Return (X, Y) of the center of cell containing provided text 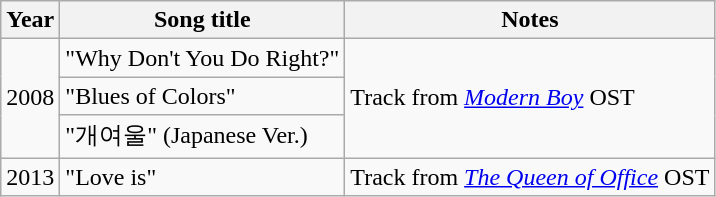
Track from Modern Boy OST (530, 98)
Track from The Queen of Office OST (530, 177)
"Love is" (202, 177)
"Blues of Colors" (202, 96)
"Why Don't You Do Right?" (202, 58)
2008 (30, 98)
"개여울" (Japanese Ver.) (202, 136)
Notes (530, 20)
Song title (202, 20)
Year (30, 20)
2013 (30, 177)
